Pinpoint the cell where the given text exists, returning its (X, Y) midpoint coordinate. 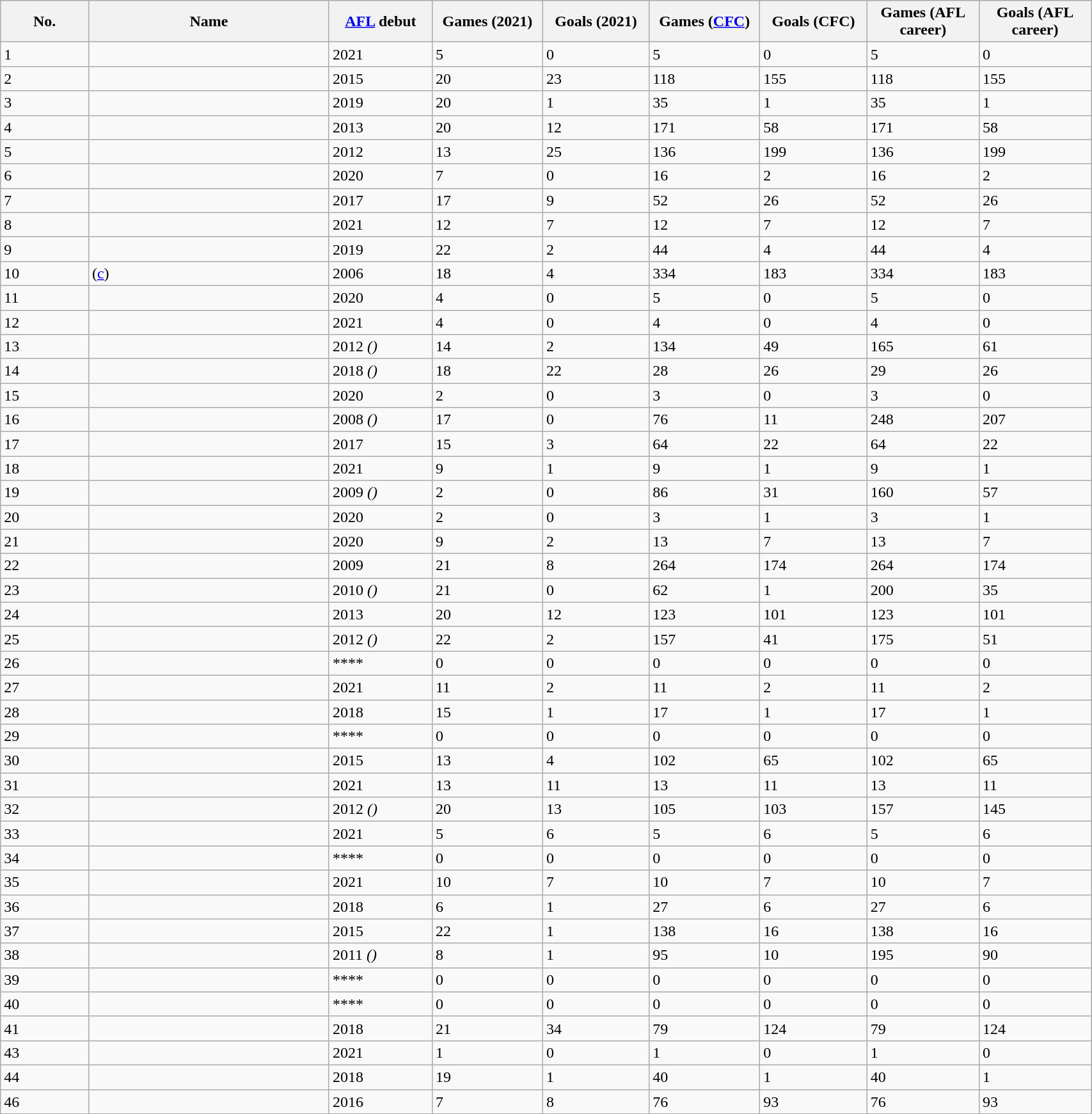
61 (1035, 347)
2018 () (380, 371)
30 (45, 761)
37 (45, 931)
2016 (380, 1101)
Games (CFC) (705, 22)
Goals (2021) (596, 22)
2012 (380, 152)
2009 (380, 566)
43 (45, 1053)
Goals (AFL career) (1035, 22)
207 (1035, 420)
86 (705, 493)
(c) (209, 273)
62 (705, 590)
105 (705, 809)
Games (AFL career) (922, 22)
51 (1035, 639)
36 (45, 907)
24 (45, 614)
2008 () (380, 420)
195 (922, 955)
248 (922, 420)
165 (922, 347)
95 (705, 955)
2009 () (380, 493)
160 (922, 493)
90 (1035, 955)
33 (45, 834)
2011 () (380, 955)
57 (1035, 493)
134 (705, 347)
2010 () (380, 590)
39 (45, 980)
38 (45, 955)
145 (1035, 809)
200 (922, 590)
103 (814, 809)
49 (814, 347)
2006 (380, 273)
Games (2021) (487, 22)
No. (45, 22)
AFL debut (380, 22)
32 (45, 809)
175 (922, 639)
46 (45, 1101)
Goals (CFC) (814, 22)
Name (209, 22)
